Determine the (x, y) coordinate at the center of the cell enclosing the given text.  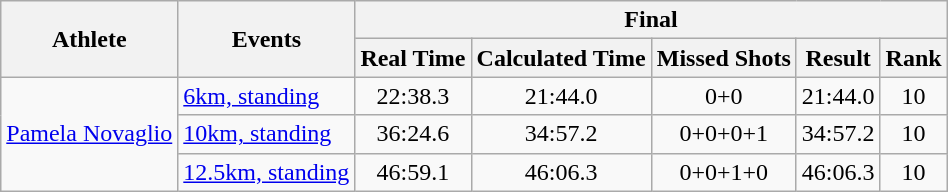
0+0+1+0 (724, 172)
10km, standing (266, 134)
46:59.1 (413, 172)
Calculated Time (561, 58)
22:38.3 (413, 96)
36:24.6 (413, 134)
Final (651, 20)
Missed Shots (724, 58)
Rank (914, 58)
Real Time (413, 58)
6km, standing (266, 96)
0+0 (724, 96)
Result (838, 58)
0+0+0+1 (724, 134)
Pamela Novaglio (90, 134)
Events (266, 39)
Athlete (90, 39)
12.5km, standing (266, 172)
